Extract the (X, Y) coordinate from the center of the cell holding the provided text.  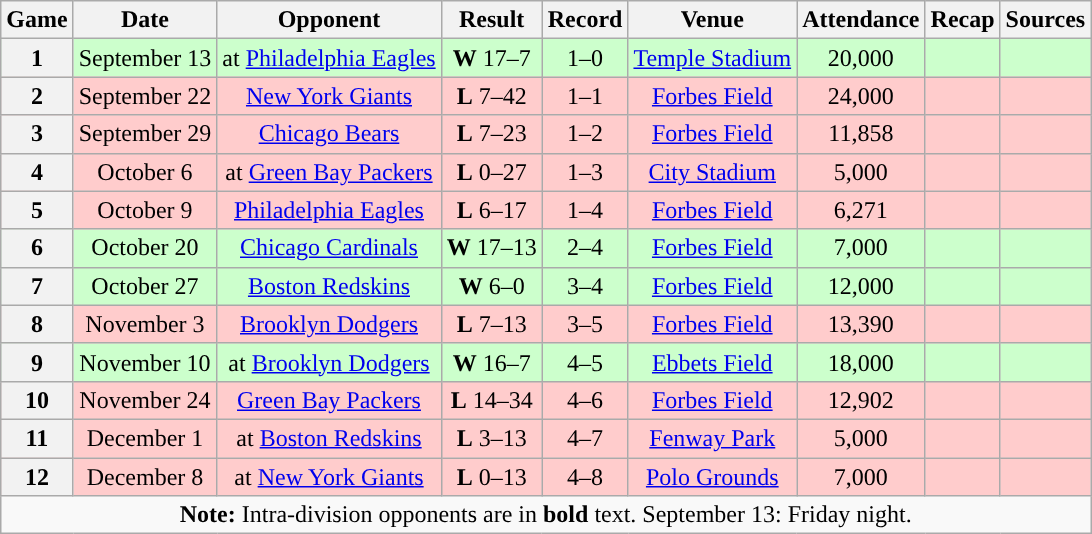
Result (492, 20)
L 7–23 (492, 134)
Recap (962, 20)
December 1 (145, 438)
W 16–7 (492, 362)
11,858 (861, 134)
8 (37, 324)
L 7–13 (492, 324)
October 20 (145, 248)
L 3–13 (492, 438)
1–4 (585, 210)
at New York Giants (329, 477)
4–8 (585, 477)
Attendance (861, 20)
9 (37, 362)
W 17–7 (492, 58)
11 (37, 438)
Opponent (329, 20)
Philadelphia Eagles (329, 210)
L 0–27 (492, 172)
Boston Redskins (329, 286)
Sources (1046, 20)
W 17–13 (492, 248)
6 (37, 248)
20,000 (861, 58)
Record (585, 20)
Polo Grounds (712, 477)
Chicago Bears (329, 134)
Green Bay Packers (329, 400)
Brooklyn Dodgers (329, 324)
September 13 (145, 58)
L 14–34 (492, 400)
Note: Intra-division opponents are in bold text. September 13: Friday night. (546, 515)
Ebbets Field (712, 362)
3 (37, 134)
November 3 (145, 324)
3–4 (585, 286)
Fenway Park (712, 438)
24,000 (861, 96)
1 (37, 58)
Date (145, 20)
at Boston Redskins (329, 438)
12,000 (861, 286)
City Stadium (712, 172)
6,271 (861, 210)
at Brooklyn Dodgers (329, 362)
18,000 (861, 362)
12 (37, 477)
L 6–17 (492, 210)
at Green Bay Packers (329, 172)
4–5 (585, 362)
2 (37, 96)
2–4 (585, 248)
October 27 (145, 286)
September 29 (145, 134)
November 10 (145, 362)
Temple Stadium (712, 58)
December 8 (145, 477)
Venue (712, 20)
1–2 (585, 134)
Chicago Cardinals (329, 248)
13,390 (861, 324)
5 (37, 210)
1–3 (585, 172)
October 9 (145, 210)
3–5 (585, 324)
4–7 (585, 438)
at Philadelphia Eagles (329, 58)
November 24 (145, 400)
New York Giants (329, 96)
7 (37, 286)
October 6 (145, 172)
10 (37, 400)
W 6–0 (492, 286)
September 22 (145, 96)
L 0–13 (492, 477)
4–6 (585, 400)
12,902 (861, 400)
L 7–42 (492, 96)
Game (37, 20)
1–1 (585, 96)
4 (37, 172)
1–0 (585, 58)
